Return the (X, Y) coordinate for the center point of the cell that contains the specified text.  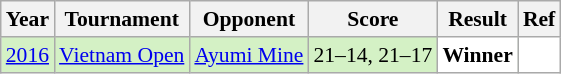
Score (372, 19)
Opponent (248, 19)
Ref (539, 19)
Winner (478, 55)
21–14, 21–17 (372, 55)
2016 (28, 55)
Tournament (122, 19)
Result (478, 19)
Vietnam Open (122, 55)
Year (28, 19)
Ayumi Mine (248, 55)
